Determine the [x, y] coordinate at the center of the cell enclosing the given text.  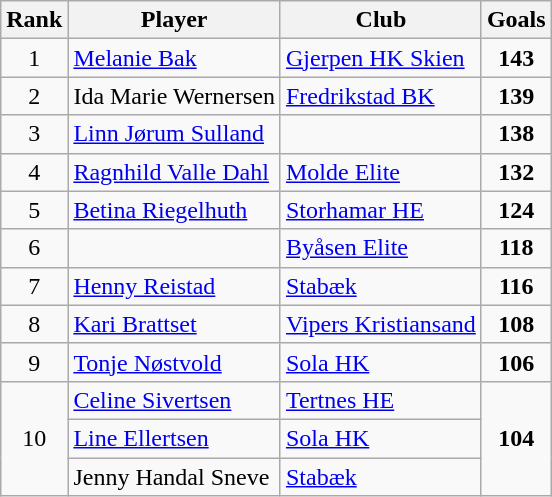
Molde Elite [380, 172]
9 [34, 362]
Rank [34, 20]
6 [34, 248]
138 [516, 134]
106 [516, 362]
Henny Reistad [174, 286]
Storhamar HE [380, 210]
Ida Marie Wernersen [174, 96]
Fredrikstad BK [380, 96]
Melanie Bak [174, 58]
1 [34, 58]
Club [380, 20]
132 [516, 172]
Kari Brattset [174, 324]
Line Ellertsen [174, 438]
Goals [516, 20]
116 [516, 286]
7 [34, 286]
139 [516, 96]
118 [516, 248]
Ragnhild Valle Dahl [174, 172]
Player [174, 20]
10 [34, 438]
143 [516, 58]
Tertnes HE [380, 400]
Byåsen Elite [380, 248]
4 [34, 172]
Gjerpen HK Skien [380, 58]
8 [34, 324]
Vipers Kristiansand [380, 324]
124 [516, 210]
2 [34, 96]
Linn Jørum Sulland [174, 134]
104 [516, 438]
Tonje Nøstvold [174, 362]
Jenny Handal Sneve [174, 477]
Betina Riegelhuth [174, 210]
108 [516, 324]
Celine Sivertsen [174, 400]
3 [34, 134]
5 [34, 210]
